Extract the (x, y) coordinate from the center of the cell holding the provided text.  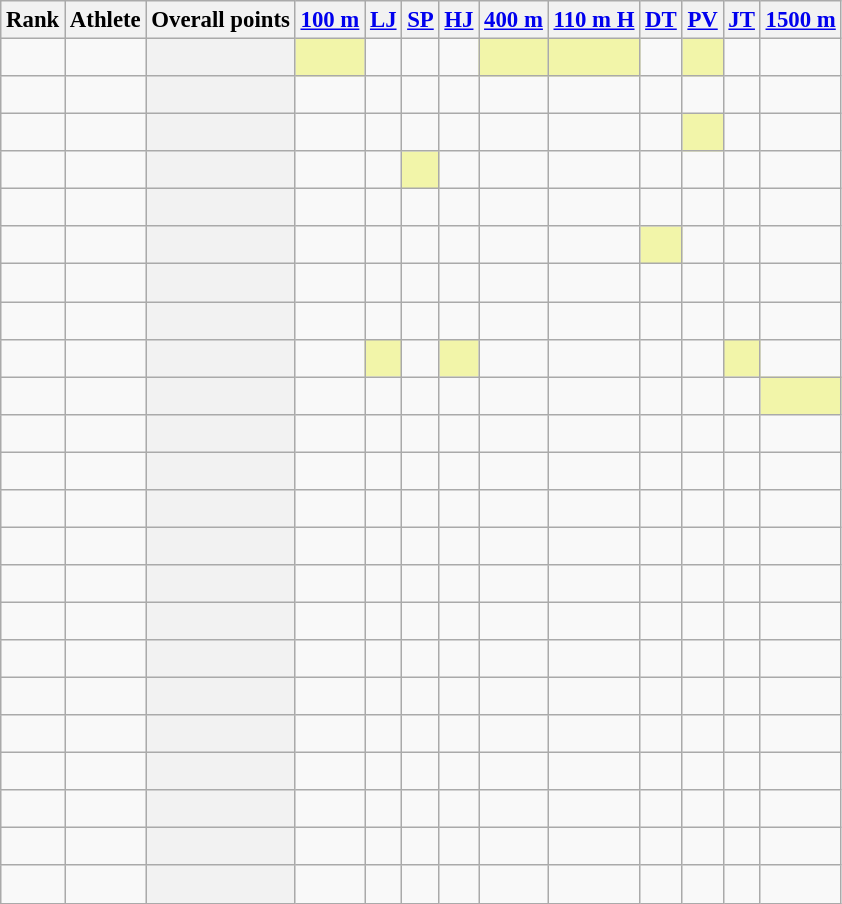
LJ (384, 20)
110 m H (594, 20)
SP (420, 20)
100 m (330, 20)
Rank (33, 20)
JT (742, 20)
1500 m (800, 20)
HJ (459, 20)
400 m (514, 20)
Athlete (106, 20)
DT (661, 20)
Overall points (220, 20)
PV (702, 20)
